Return (x, y) of the center of cell containing provided text 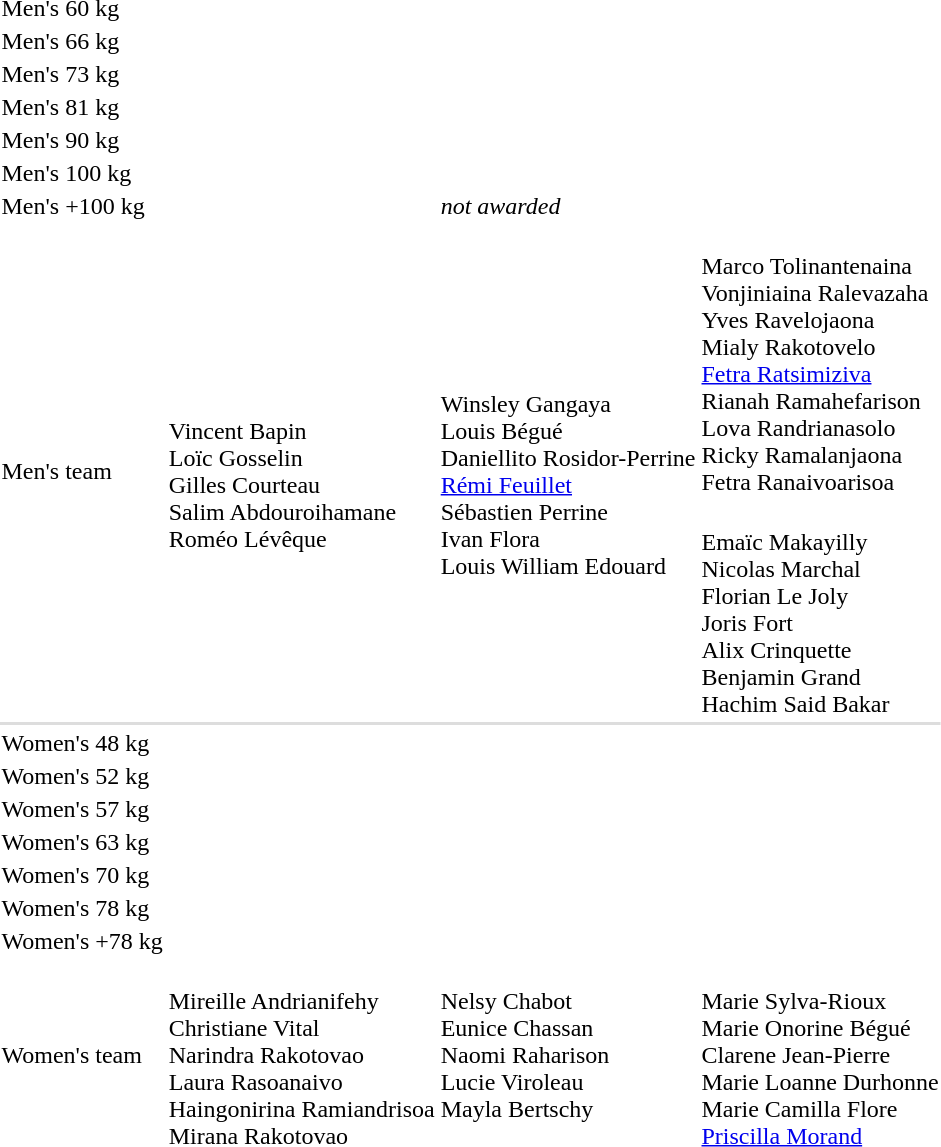
Emaïc MakayillyNicolas MarchalFlorian Le JolyJoris FortAlix CrinquetteBenjamin GrandHachim Said Bakar (820, 610)
Vincent BapinLoïc GosselinGilles CourteauSalim AbdouroihamaneRoméo Lévêque (302, 472)
Winsley GangayaLouis BéguéDaniellito Rosidor-PerrineRémi FeuilletSébastien PerrineIvan FloraLouis William Edouard (568, 472)
Women's 48 kg (82, 743)
Men's +100 kg (82, 206)
Men's 66 kg (82, 41)
Men's 100 kg (82, 173)
Men's team (82, 472)
Men's 73 kg (82, 74)
Women's 78 kg (82, 908)
Men's 81 kg (82, 107)
Women's 57 kg (82, 809)
Men's 90 kg (82, 140)
not awarded (568, 206)
Women's 70 kg (82, 875)
Women's 52 kg (82, 776)
Women's +78 kg (82, 941)
Women's 63 kg (82, 842)
